Scan for the cell matching the given text and deliver its (X, Y) coordinate at center. 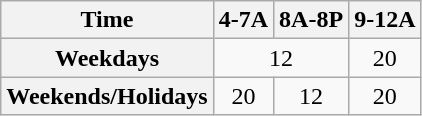
Time (107, 20)
4-7A (243, 20)
Weekdays (107, 58)
8A-8P (312, 20)
9-12A (385, 20)
Weekends/Holidays (107, 96)
